For the text-containing cell, return its midpoint in [x, y] coordinate format. 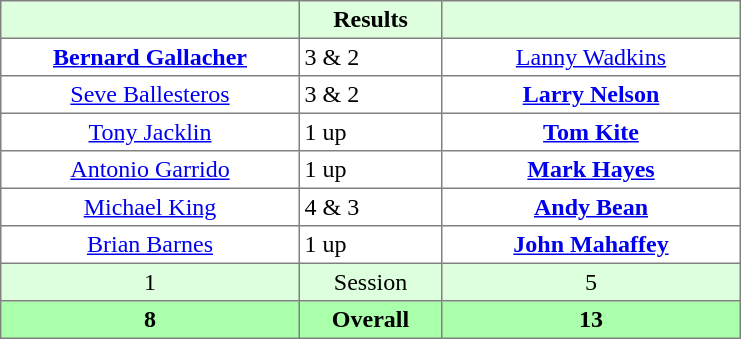
13 [591, 320]
Brian Barnes [150, 245]
Antonio Garrido [150, 170]
Michael King [150, 207]
Andy Bean [591, 207]
Tony Jacklin [150, 132]
Larry Nelson [591, 95]
Session [370, 282]
John Mahaffey [591, 245]
Results [370, 20]
5 [591, 282]
Overall [370, 320]
4 & 3 [370, 207]
1 [150, 282]
Seve Ballesteros [150, 95]
Tom Kite [591, 132]
Bernard Gallacher [150, 57]
Mark Hayes [591, 170]
8 [150, 320]
Lanny Wadkins [591, 57]
